Identify which cell holds the provided text, then report its (x, y) central coordinate. 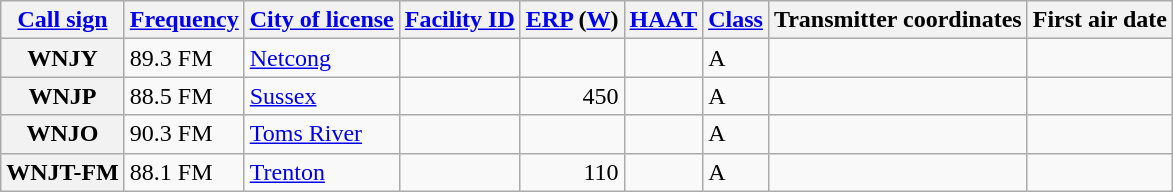
WNJY (63, 58)
90.3 FM (184, 134)
Sussex (322, 96)
WNJT-FM (63, 172)
WNJO (63, 134)
ERP (W) (572, 20)
88.1 FM (184, 172)
First air date (1100, 20)
Transmitter coordinates (898, 20)
Class (736, 20)
HAAT (664, 20)
450 (572, 96)
WNJP (63, 96)
Toms River (322, 134)
Netcong (322, 58)
Trenton (322, 172)
City of license (322, 20)
110 (572, 172)
88.5 FM (184, 96)
Facility ID (460, 20)
89.3 FM (184, 58)
Call sign (63, 20)
Frequency (184, 20)
